Provide the (x, y) coordinate of the cell's center where the given text is located.  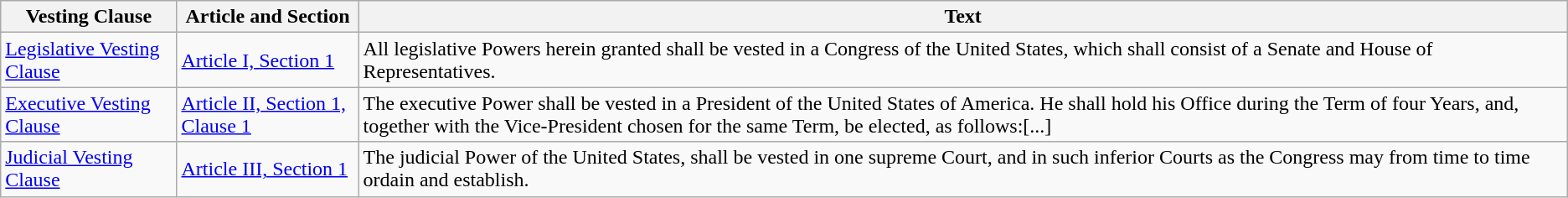
Vesting Clause (89, 17)
Executive Vesting Clause (89, 114)
Article and Section (268, 17)
Legislative Vesting Clause (89, 60)
Article III, Section 1 (268, 169)
Article I, Section 1 (268, 60)
Text (963, 17)
Judicial Vesting Clause (89, 169)
Article II, Section 1, Clause 1 (268, 114)
